Return the [X, Y] coordinate for the center point of the cell that contains the specified text.  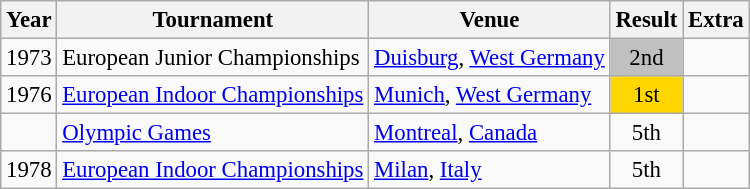
Year [29, 20]
Extra [716, 20]
Result [646, 20]
2nd [646, 58]
Venue [490, 20]
Olympic Games [213, 133]
Tournament [213, 20]
1st [646, 95]
Milan, Italy [490, 170]
Montreal, Canada [490, 133]
1976 [29, 95]
Munich, West Germany [490, 95]
1973 [29, 58]
Duisburg, West Germany [490, 58]
European Junior Championships [213, 58]
1978 [29, 170]
